Detect which cell encompasses the target text, then output its (x, y) center coordinate. 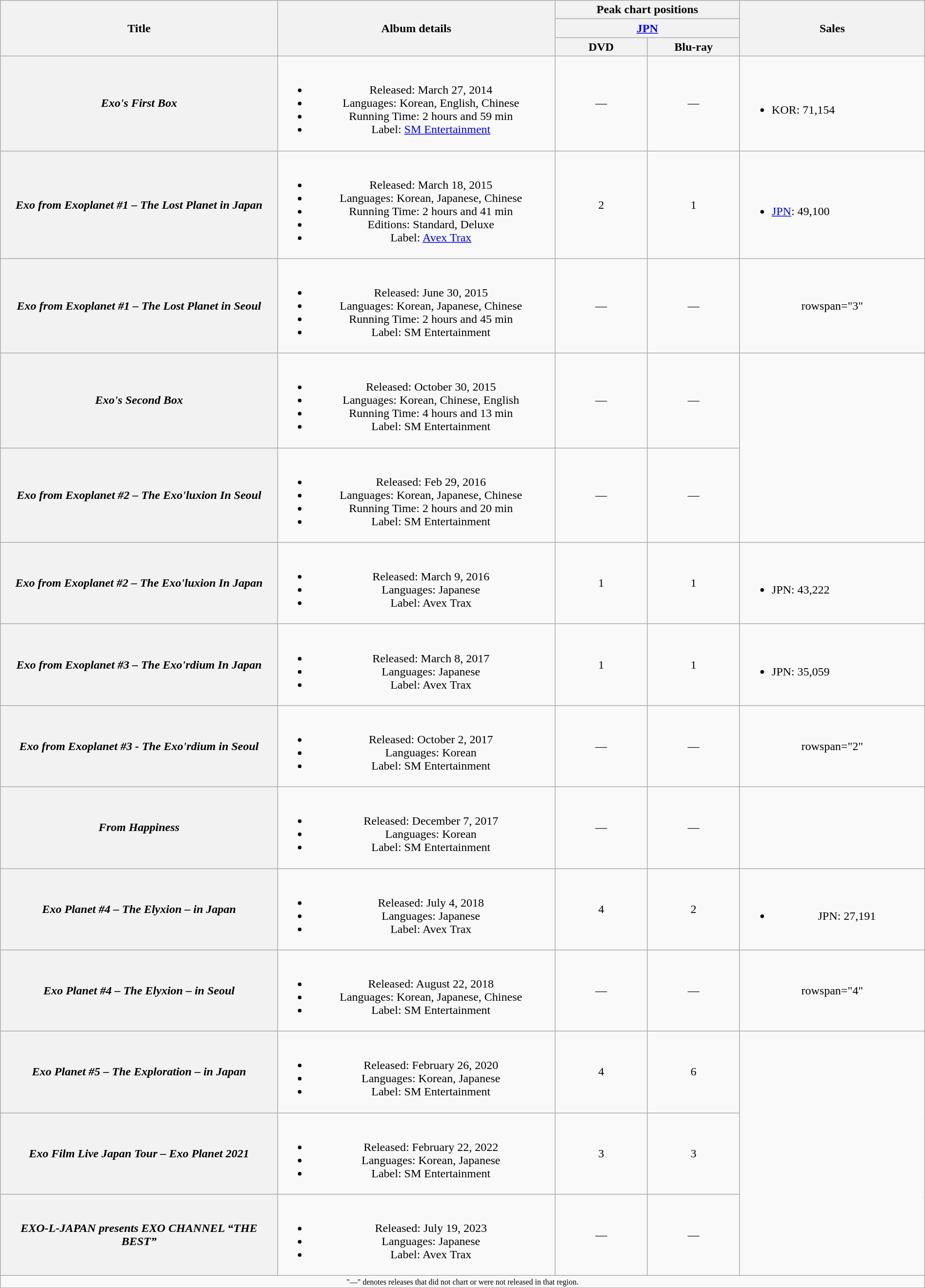
EXO-L-JAPAN presents EXO CHANNEL “THE BEST” (139, 1235)
DVD (601, 47)
Exo from Exoplanet #2 – The Exo'luxion In Seoul (139, 495)
Sales (832, 28)
Released: March 18, 2015Languages: Korean, Japanese, ChineseRunning Time: 2 hours and 41 minEditions: Standard, DeluxeLabel: Avex Trax (416, 205)
JPN: 43,222 (832, 583)
Released: June 30, 2015Languages: Korean, Japanese, ChineseRunning Time: 2 hours and 45 minLabel: SM Entertainment (416, 306)
Released: February 22, 2022Languages: Korean, JapaneseLabel: SM Entertainment (416, 1154)
Exo from Exoplanet #3 – The Exo'rdium In Japan (139, 664)
JPN: 27,191 (832, 909)
Released: Feb 29, 2016Languages: Korean, Japanese, ChineseRunning Time: 2 hours and 20 minLabel: SM Entertainment (416, 495)
rowspan="2" (832, 746)
Released: March 27, 2014Languages: Korean, English, ChineseRunning Time: 2 hours and 59 minLabel: SM Entertainment (416, 103)
Album details (416, 28)
"—" denotes releases that did not chart or were not released in that region. (462, 1282)
Released: December 7, 2017Languages: KoreanLabel: SM Entertainment (416, 827)
rowspan="3" (832, 306)
Released: February 26, 2020Languages: Korean, JapaneseLabel: SM Entertainment (416, 1072)
Released: July 4, 2018Languages: JapaneseLabel: Avex Trax (416, 909)
6 (694, 1072)
Released: July 19, 2023Languages: JapaneseLabel: Avex Trax (416, 1235)
Peak chart positions (647, 10)
Exo from Exoplanet #2 – The Exo'luxion In Japan (139, 583)
Exo Planet #4 – The Elyxion – in Japan (139, 909)
Exo from Exoplanet #1 – The Lost Planet in Seoul (139, 306)
Released: March 8, 2017Languages: JapaneseLabel: Avex Trax (416, 664)
Blu-ray (694, 47)
Exo's Second Box (139, 400)
Released: October 2, 2017Languages: KoreanLabel: SM Entertainment (416, 746)
JPN: 49,100 (832, 205)
Exo from Exoplanet #1 – The Lost Planet in Japan (139, 205)
Released: October 30, 2015Languages: Korean, Chinese, EnglishRunning Time: 4 hours and 13 minLabel: SM Entertainment (416, 400)
KOR: 71,154 (832, 103)
JPN: 35,059 (832, 664)
Released: March 9, 2016Languages: JapaneseLabel: Avex Trax (416, 583)
Exo Planet #4 – The Elyxion – in Seoul (139, 991)
From Happiness (139, 827)
Exo Planet #5 – The Exploration – in Japan (139, 1072)
Exo's First Box (139, 103)
Released: August 22, 2018Languages: Korean, Japanese, ChineseLabel: SM Entertainment (416, 991)
JPN (647, 28)
Exo from Exoplanet #3 - The Exo'rdium in Seoul (139, 746)
Title (139, 28)
Exo Film Live Japan Tour – Exo Planet 2021 (139, 1154)
rowspan="4" (832, 991)
